Extract the (X, Y) coordinate from the center of the cell holding the provided text.  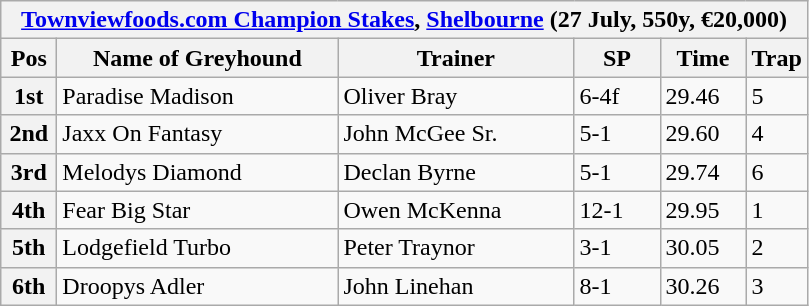
29.46 (703, 96)
Time (703, 58)
3 (776, 286)
12-1 (617, 210)
2nd (29, 134)
6 (776, 172)
Droopys Adler (198, 286)
4th (29, 210)
Oliver Bray (456, 96)
Lodgefield Turbo (198, 248)
4 (776, 134)
Name of Greyhound (198, 58)
Trap (776, 58)
Declan Byrne (456, 172)
Peter Traynor (456, 248)
30.05 (703, 248)
Fear Big Star (198, 210)
1st (29, 96)
2 (776, 248)
John McGee Sr. (456, 134)
29.95 (703, 210)
Townviewfoods.com Champion Stakes, Shelbourne (27 July, 550y, €20,000) (404, 20)
1 (776, 210)
29.74 (703, 172)
29.60 (703, 134)
Owen McKenna (456, 210)
30.26 (703, 286)
8-1 (617, 286)
3rd (29, 172)
Melodys Diamond (198, 172)
Trainer (456, 58)
Jaxx On Fantasy (198, 134)
John Linehan (456, 286)
6-4f (617, 96)
5 (776, 96)
SP (617, 58)
3-1 (617, 248)
5th (29, 248)
6th (29, 286)
Pos (29, 58)
Paradise Madison (198, 96)
